From the cell containing the given text, extract its center point as [x, y] coordinate. 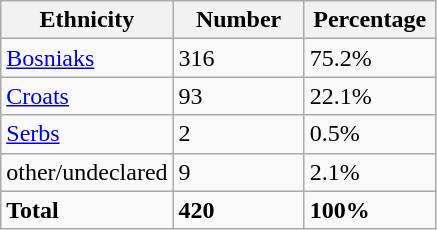
9 [238, 172]
2 [238, 134]
Number [238, 20]
Percentage [370, 20]
Bosniaks [87, 58]
Ethnicity [87, 20]
93 [238, 96]
316 [238, 58]
420 [238, 210]
100% [370, 210]
22.1% [370, 96]
2.1% [370, 172]
Croats [87, 96]
other/undeclared [87, 172]
Total [87, 210]
75.2% [370, 58]
0.5% [370, 134]
Serbs [87, 134]
